Pinpoint the cell where the given text exists, returning its [x, y] midpoint coordinate. 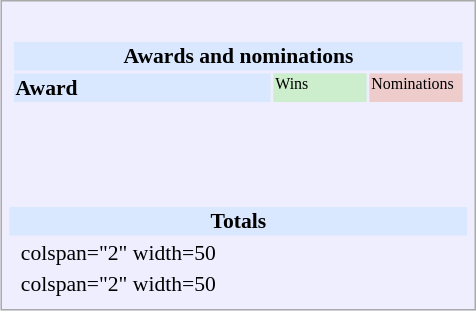
Awards and nominations [238, 56]
Nominations [416, 87]
Awards and nominations Award Wins Nominations [239, 108]
Totals [239, 221]
Wins [320, 87]
Award [142, 87]
